Return [X, Y] of the center of cell containing provided text 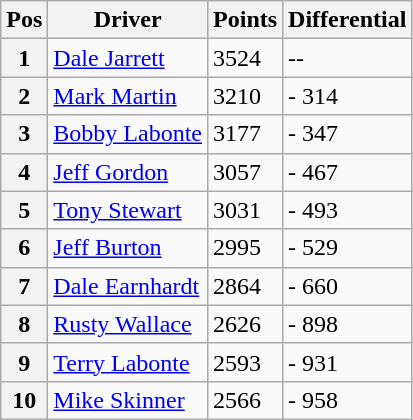
Mike Skinner [128, 400]
Bobby Labonte [128, 134]
Dale Jarrett [128, 58]
- 314 [348, 96]
4 [24, 172]
7 [24, 286]
- 660 [348, 286]
Pos [24, 20]
Points [246, 20]
- 898 [348, 324]
6 [24, 248]
Rusty Wallace [128, 324]
-- [348, 58]
- 958 [348, 400]
5 [24, 210]
- 467 [348, 172]
9 [24, 362]
Driver [128, 20]
8 [24, 324]
- 493 [348, 210]
- 347 [348, 134]
3210 [246, 96]
- 931 [348, 362]
Jeff Gordon [128, 172]
2593 [246, 362]
Tony Stewart [128, 210]
3031 [246, 210]
3 [24, 134]
2995 [246, 248]
2 [24, 96]
Mark Martin [128, 96]
2566 [246, 400]
3177 [246, 134]
Dale Earnhardt [128, 286]
- 529 [348, 248]
Differential [348, 20]
2626 [246, 324]
1 [24, 58]
Jeff Burton [128, 248]
10 [24, 400]
3057 [246, 172]
2864 [246, 286]
Terry Labonte [128, 362]
3524 [246, 58]
